Identify which cell holds the provided text, then report its [X, Y] central coordinate. 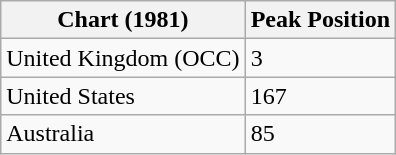
167 [320, 96]
Chart (1981) [123, 20]
Peak Position [320, 20]
United States [123, 96]
85 [320, 134]
Australia [123, 134]
3 [320, 58]
United Kingdom (OCC) [123, 58]
